Search for the cell housing the specified text and yield its [x, y] center coordinate. 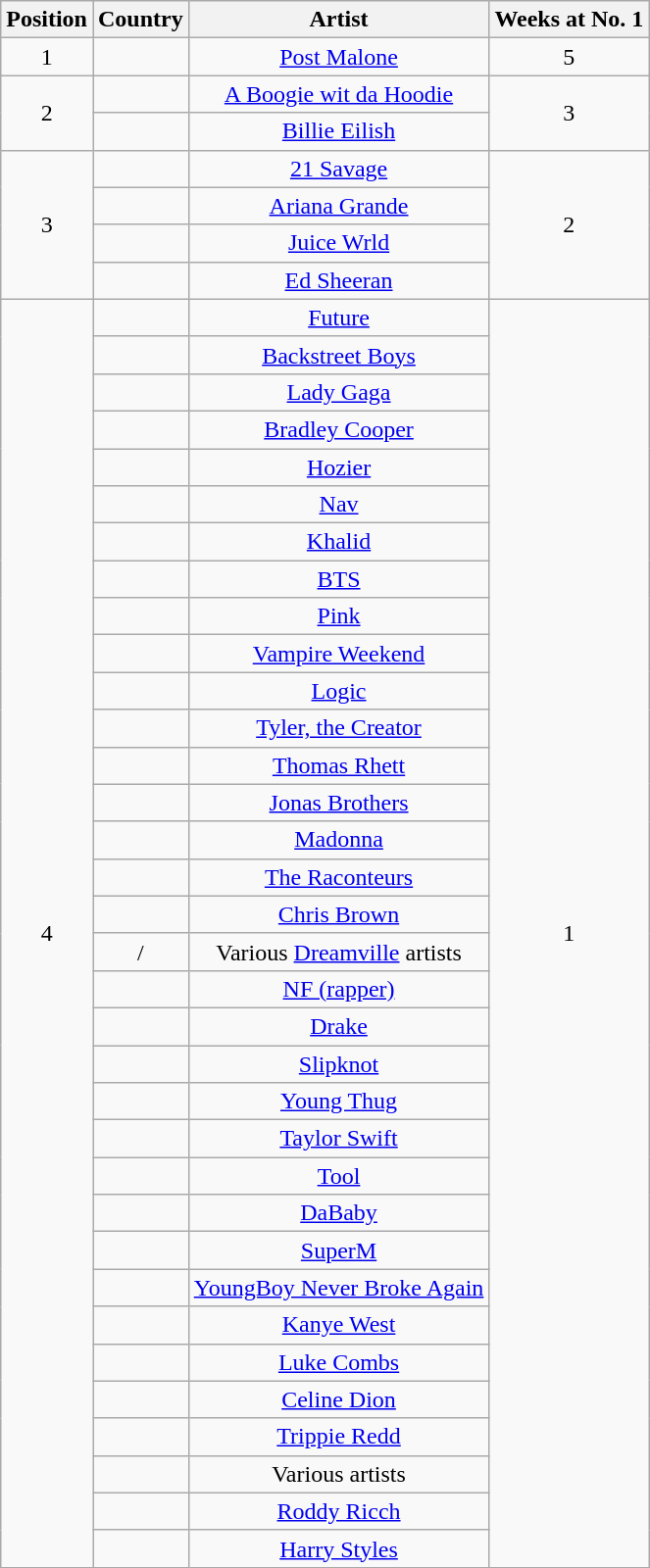
Harry Styles [339, 1548]
Backstreet Boys [339, 355]
Celine Dion [339, 1399]
NF (rapper) [339, 989]
Country [140, 20]
Hozier [339, 467]
DaBaby [339, 1213]
/ [140, 952]
Future [339, 318]
Slipknot [339, 1063]
Drake [339, 1026]
Various artists [339, 1474]
SuperM [339, 1250]
Lady Gaga [339, 392]
Ariana Grande [339, 206]
Khalid [339, 542]
The Raconteurs [339, 877]
Nav [339, 505]
Kanye West [339, 1325]
Bradley Cooper [339, 429]
Artist [339, 20]
Luke Combs [339, 1362]
Weeks at No. 1 [569, 20]
Young Thug [339, 1102]
Tool [339, 1176]
Post Malone [339, 57]
BTS [339, 579]
Pink [339, 616]
4 [47, 933]
Ed Sheeran [339, 280]
Taylor Swift [339, 1139]
Logic [339, 691]
5 [569, 57]
Madonna [339, 840]
Billie Eilish [339, 131]
Tyler, the Creator [339, 728]
A Boogie wit da Hoodie [339, 94]
Roddy Ricch [339, 1511]
Various Dreamville artists [339, 952]
21 Savage [339, 169]
Thomas Rhett [339, 765]
YoungBoy Never Broke Again [339, 1288]
Trippie Redd [339, 1437]
Position [47, 20]
Chris Brown [339, 914]
Juice Wrld [339, 243]
Vampire Weekend [339, 654]
Jonas Brothers [339, 803]
